Search for the cell housing the specified text and yield its [X, Y] center coordinate. 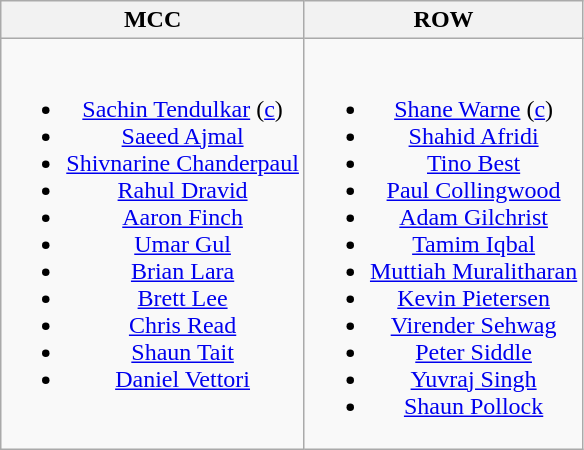
Sachin Tendulkar (c) Saeed Ajmal Shivnarine Chanderpaul Rahul Dravid Aaron Finch Umar Gul Brian Lara Brett Lee Chris Read Shaun Tait Daniel Vettori [153, 244]
MCC [153, 20]
ROW [443, 20]
